Provide the [X, Y] coordinate of the cell's center where the given text is located.  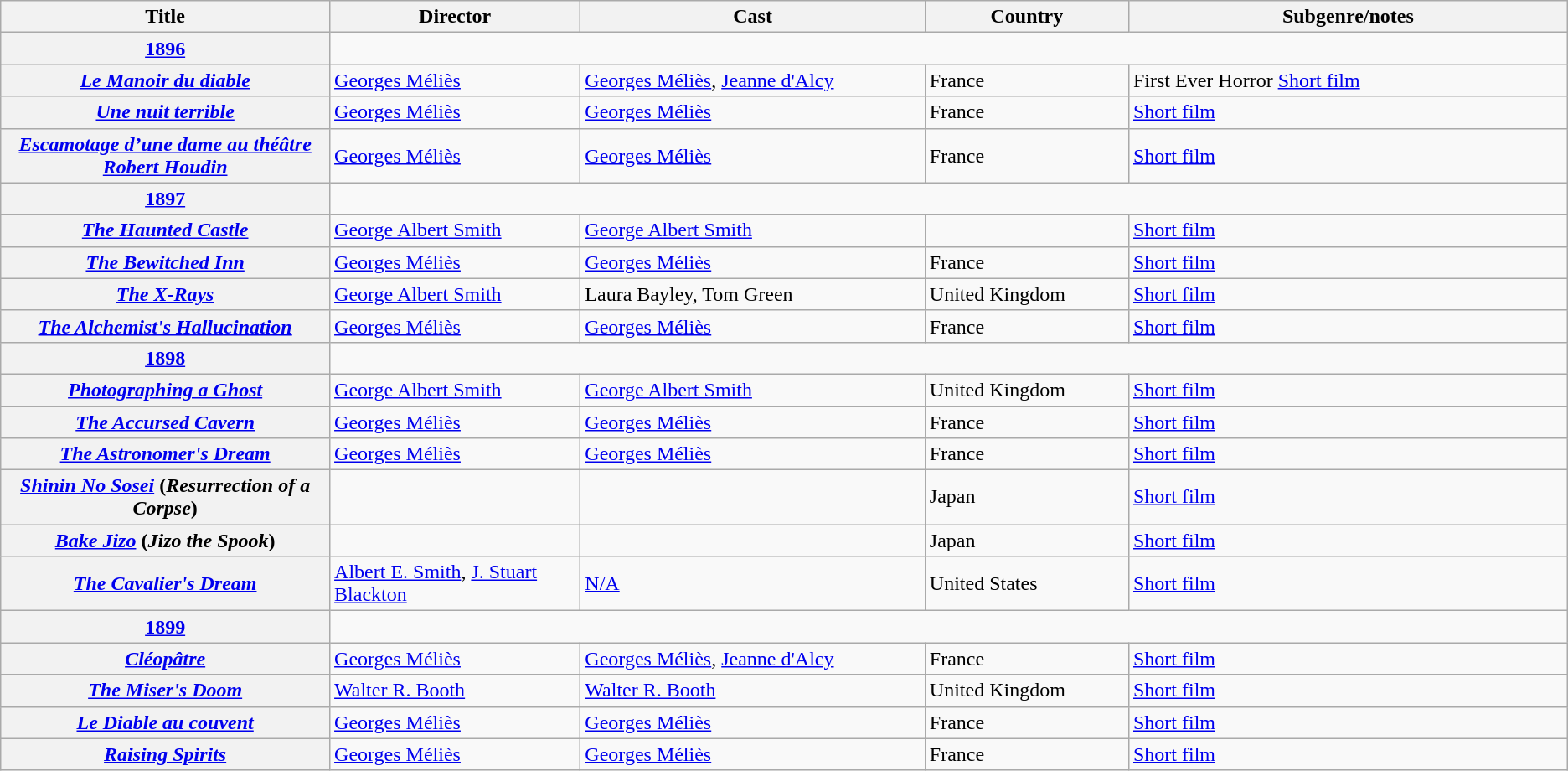
1898 [166, 358]
Le Manoir du diable [166, 80]
N/A [752, 583]
The Haunted Castle [166, 230]
Cléopâtre [166, 659]
1897 [166, 199]
Subgenre/notes [1348, 17]
Bake Jizo (Jizo the Spook) [166, 541]
United States [1027, 583]
Raising Spirits [166, 754]
Shinin No Sosei (Resurrection of a Corpse) [166, 498]
Laura Bayley, Tom Green [752, 294]
The Astronomer's Dream [166, 454]
The Cavalier's Dream [166, 583]
Photographing a Ghost [166, 390]
The Bewitched Inn [166, 262]
The Accursed Cavern [166, 422]
Albert E. Smith, J. Stuart Blackton [456, 583]
First Ever Horror Short film [1348, 80]
Title [166, 17]
Cast [752, 17]
1896 [166, 49]
The X-Rays [166, 294]
Une nuit terrible [166, 112]
Country [1027, 17]
Escamotage d’une dame au théâtre Robert Houdin [166, 156]
Le Diable au couvent [166, 722]
The Miser's Doom [166, 691]
The Alchemist's Hallucination [166, 326]
1899 [166, 627]
Director [456, 17]
